From the cell containing the given text, extract its center point as (x, y) coordinate. 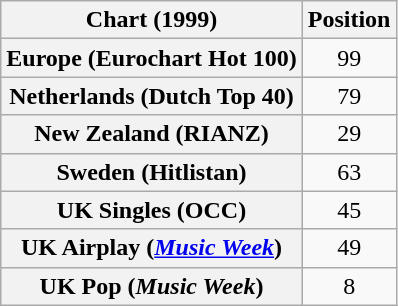
UK Singles (OCC) (152, 210)
New Zealand (RIANZ) (152, 134)
45 (349, 210)
Position (349, 20)
Netherlands (Dutch Top 40) (152, 96)
UK Pop (Music Week) (152, 286)
UK Airplay (Music Week) (152, 248)
Chart (1999) (152, 20)
79 (349, 96)
Europe (Eurochart Hot 100) (152, 58)
63 (349, 172)
49 (349, 248)
29 (349, 134)
8 (349, 286)
Sweden (Hitlistan) (152, 172)
99 (349, 58)
